Find where the given text appears and provide that cell's center as (X, Y) coordinate. 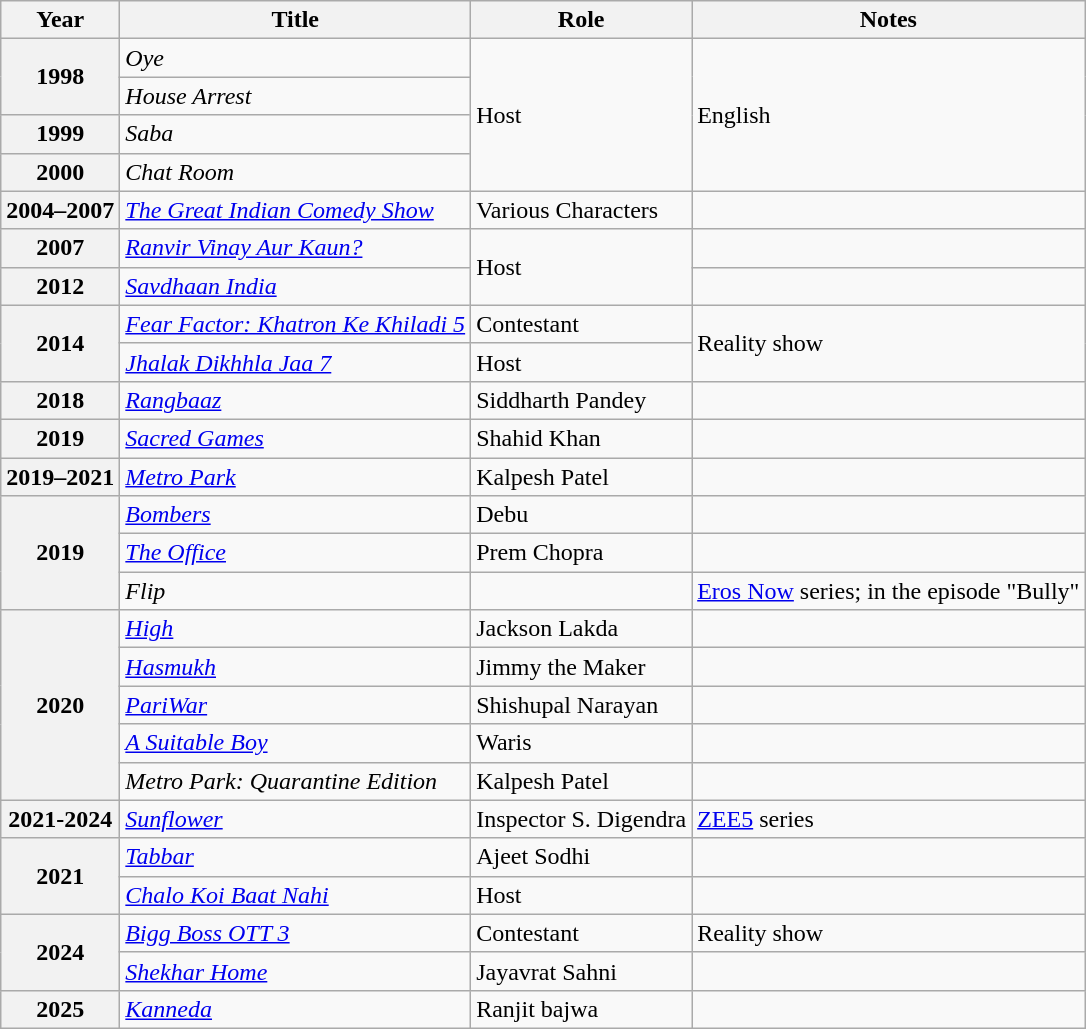
Jayavrat Sahni (582, 971)
Flip (296, 591)
1999 (60, 134)
English (888, 115)
2021 (60, 876)
Chat Room (296, 172)
2004–2007 (60, 210)
1998 (60, 77)
2025 (60, 1009)
Tabbar (296, 857)
Title (296, 20)
Bombers (296, 515)
Chalo Koi Baat Nahi (296, 895)
2018 (60, 400)
Hasmukh (296, 667)
Saba (296, 134)
Waris (582, 743)
ZEE5 series (888, 819)
Fear Factor: Khatron Ke Khiladi 5 (296, 324)
Oye (296, 58)
Notes (888, 20)
The Great Indian Comedy Show (296, 210)
Eros Now series; in the episode "Bully" (888, 591)
2000 (60, 172)
2020 (60, 705)
2007 (60, 248)
Shishupal Narayan (582, 705)
Jhalak Dikhhla Jaa 7 (296, 362)
Siddharth Pandey (582, 400)
2014 (60, 343)
A Suitable Boy (296, 743)
Prem Chopra (582, 553)
Ranvir Vinay Aur Kaun? (296, 248)
Savdhaan India (296, 286)
2021-2024 (60, 819)
Jackson Lakda (582, 629)
Bigg Boss OTT 3 (296, 933)
2019–2021 (60, 477)
Year (60, 20)
Kanneda (296, 1009)
Shekhar Home (296, 971)
High (296, 629)
Sunflower (296, 819)
2024 (60, 952)
Debu (582, 515)
Metro Park: Quarantine Edition (296, 781)
2012 (60, 286)
Ranjit bajwa (582, 1009)
Role (582, 20)
Shahid Khan (582, 438)
Inspector S. Digendra (582, 819)
Metro Park (296, 477)
Rangbaaz (296, 400)
Various Characters (582, 210)
Jimmy the Maker (582, 667)
The Office (296, 553)
PariWar (296, 705)
House Arrest (296, 96)
Ajeet Sodhi (582, 857)
Sacred Games (296, 438)
